Provide the (X, Y) coordinate of the cell's center where the given text is located.  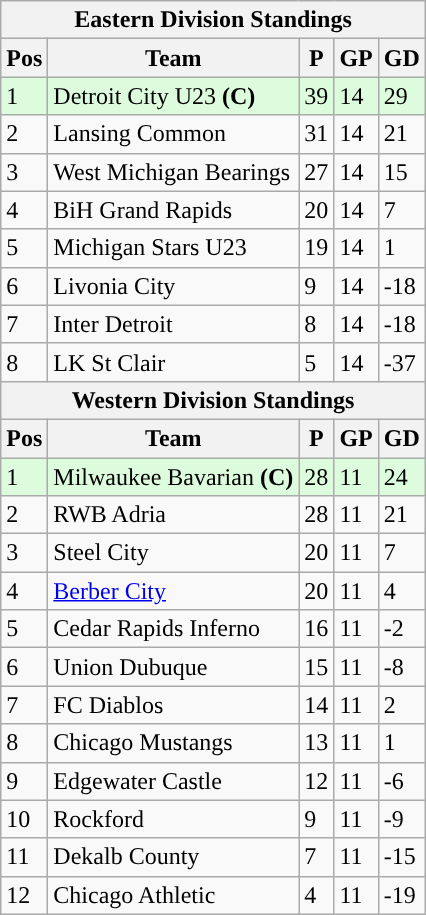
Edgewater Castle (174, 781)
Livonia City (174, 286)
FC Diablos (174, 705)
19 (316, 248)
Lansing Common (174, 134)
27 (316, 172)
10 (24, 819)
Western Division Standings (214, 400)
BiH Grand Rapids (174, 210)
-37 (402, 362)
29 (402, 96)
-6 (402, 781)
Michigan Stars U23 (174, 248)
-2 (402, 629)
Milwaukee Bavarian (C) (174, 477)
Cedar Rapids Inferno (174, 629)
-15 (402, 857)
West Michigan Bearings (174, 172)
31 (316, 134)
Detroit City U23 (C) (174, 96)
24 (402, 477)
RWB Adria (174, 515)
Union Dubuque (174, 667)
-9 (402, 819)
Dekalb County (174, 857)
Inter Detroit (174, 324)
13 (316, 743)
39 (316, 96)
16 (316, 629)
Steel City (174, 553)
Chicago Mustangs (174, 743)
Chicago Athletic (174, 895)
Rockford (174, 819)
Eastern Division Standings (214, 20)
LK St Clair (174, 362)
-19 (402, 895)
-8 (402, 667)
Berber City (174, 591)
